Extract the [X, Y] coordinate from the center of the cell holding the provided text.  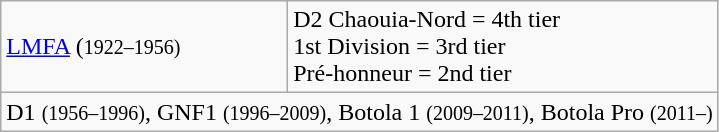
D1 (1956–1996), GNF1 (1996–2009), Botola 1 (2009–2011), Botola Pro (2011–) [360, 112]
LMFA (1922–1956) [144, 47]
D2 Chaouia-Nord = 4th tier1st Division = 3rd tierPré-honneur = 2nd tier [503, 47]
